From the cell containing the given text, extract its center point as (X, Y) coordinate. 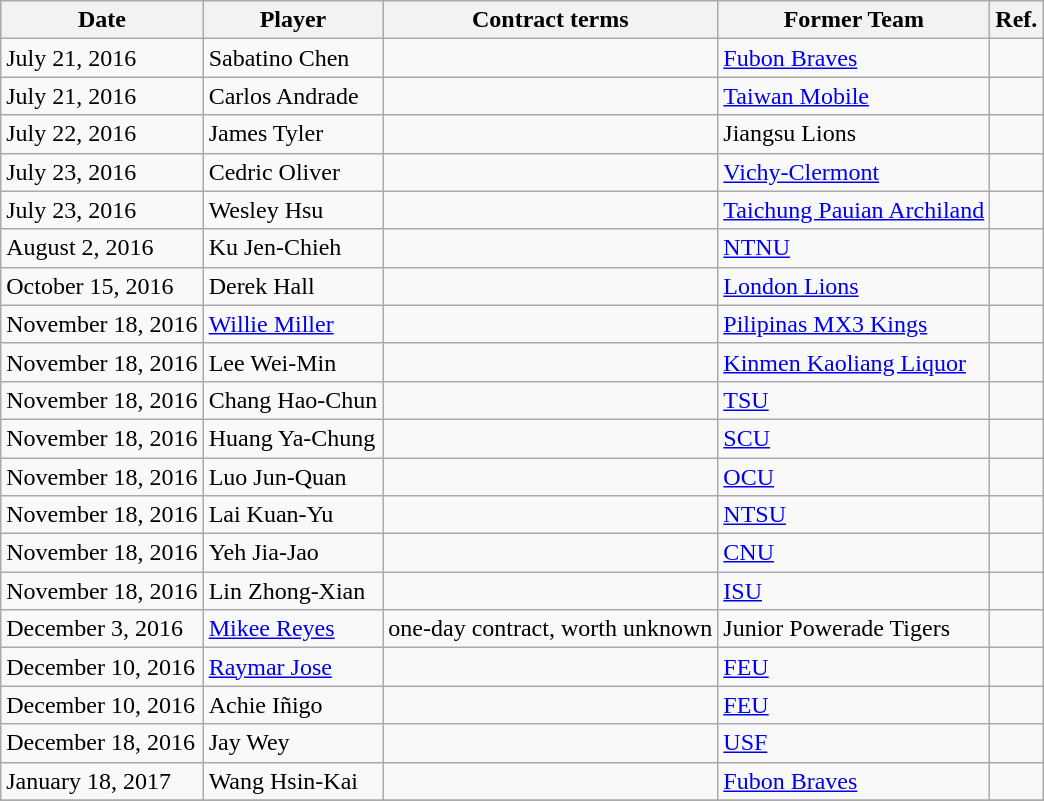
SCU (854, 438)
Wesley Hsu (293, 210)
USF (854, 743)
Junior Powerade Tigers (854, 629)
Lin Zhong-Xian (293, 591)
Sabatino Chen (293, 58)
Lai Kuan-Yu (293, 515)
Kinmen Kaoliang Liquor (854, 362)
one-day contract, worth unknown (550, 629)
Jiangsu Lions (854, 134)
Achie Iñigo (293, 705)
Mikee Reyes (293, 629)
Carlos Andrade (293, 96)
OCU (854, 477)
CNU (854, 553)
James Tyler (293, 134)
Willie Miller (293, 324)
Derek Hall (293, 286)
Ref. (1016, 20)
NTNU (854, 248)
July 22, 2016 (102, 134)
Wang Hsin-Kai (293, 781)
Cedric Oliver (293, 172)
December 3, 2016 (102, 629)
Ku Jen-Chieh (293, 248)
Chang Hao-Chun (293, 400)
Taiwan Mobile (854, 96)
October 15, 2016 (102, 286)
Lee Wei-Min (293, 362)
January 18, 2017 (102, 781)
Vichy-Clermont (854, 172)
Former Team (854, 20)
Jay Wey (293, 743)
August 2, 2016 (102, 248)
Huang Ya-Chung (293, 438)
Taichung Pauian Archiland (854, 210)
TSU (854, 400)
Date (102, 20)
Raymar Jose (293, 667)
NTSU (854, 515)
Luo Jun-Quan (293, 477)
Contract terms (550, 20)
London Lions (854, 286)
Player (293, 20)
ISU (854, 591)
Pilipinas MX3 Kings (854, 324)
December 18, 2016 (102, 743)
Yeh Jia-Jao (293, 553)
